From the cell containing the given text, extract its center point as (x, y) coordinate. 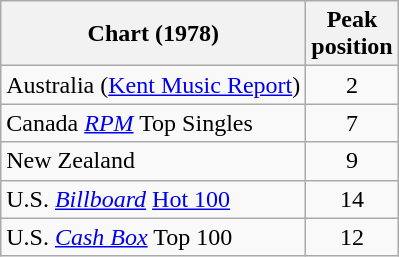
Canada RPM Top Singles (154, 123)
12 (352, 237)
7 (352, 123)
Australia (Kent Music Report) (154, 85)
U.S. Cash Box Top 100 (154, 237)
14 (352, 199)
9 (352, 161)
New Zealand (154, 161)
2 (352, 85)
Peakposition (352, 34)
U.S. Billboard Hot 100 (154, 199)
Chart (1978) (154, 34)
